Identify which cell holds the provided text, then report its [x, y] central coordinate. 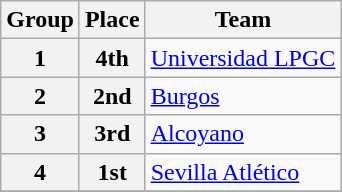
Group [40, 20]
3 [40, 134]
1st [112, 172]
Sevilla Atlético [243, 172]
2nd [112, 96]
2 [40, 96]
Universidad LPGC [243, 58]
Place [112, 20]
3rd [112, 134]
Alcoyano [243, 134]
4th [112, 58]
4 [40, 172]
Burgos [243, 96]
1 [40, 58]
Team [243, 20]
